For the text-containing cell, return its midpoint in [x, y] coordinate format. 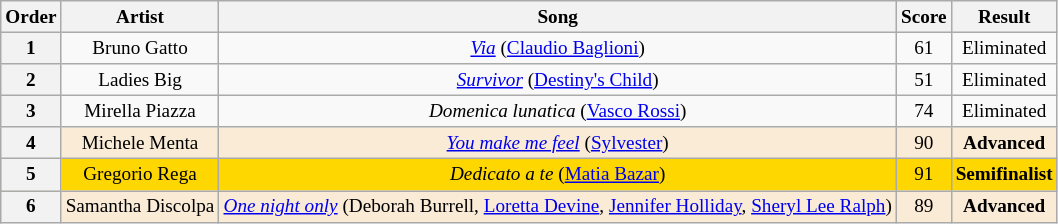
1 [31, 48]
5 [31, 175]
Order [31, 17]
89 [924, 206]
Bruno Gatto [140, 48]
Song [558, 17]
91 [924, 175]
Artist [140, 17]
4 [31, 143]
One night only (Deborah Burrell, Loretta Devine, Jennifer Holliday, Sheryl Lee Ralph) [558, 206]
Mirella Piazza [140, 111]
Dedicato a te (Matia Bazar) [558, 175]
Samantha Discolpa [140, 206]
You make me feel (Sylvester) [558, 143]
Result [1004, 17]
Survivor (Destiny's Child) [558, 80]
74 [924, 111]
6 [31, 206]
Via (Claudio Baglioni) [558, 48]
90 [924, 143]
3 [31, 111]
51 [924, 80]
Semifinalist [1004, 175]
Ladies Big [140, 80]
Michele Menta [140, 143]
Score [924, 17]
61 [924, 48]
2 [31, 80]
Gregorio Rega [140, 175]
Domenica lunatica (Vasco Rossi) [558, 111]
